Pinpoint the cell where the given text exists, returning its [x, y] midpoint coordinate. 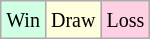
Win [24, 20]
Draw [72, 20]
Loss [126, 20]
